Find where the given text appears and provide that cell's center as [x, y] coordinate. 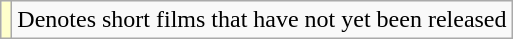
Denotes short films that have not yet been released [262, 20]
